Pinpoint the cell where the given text exists, returning its (x, y) midpoint coordinate. 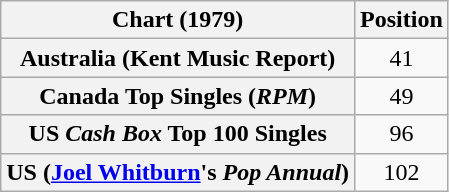
Canada Top Singles (RPM) (178, 96)
Australia (Kent Music Report) (178, 58)
Chart (1979) (178, 20)
96 (402, 134)
Position (402, 20)
US (Joel Whitburn's Pop Annual) (178, 172)
102 (402, 172)
49 (402, 96)
US Cash Box Top 100 Singles (178, 134)
41 (402, 58)
